Detect which cell encompasses the target text, then output its (X, Y) center coordinate. 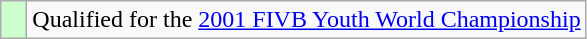
Qualified for the 2001 FIVB Youth World Championship (306, 20)
